From the cell containing the given text, extract its center point as (x, y) coordinate. 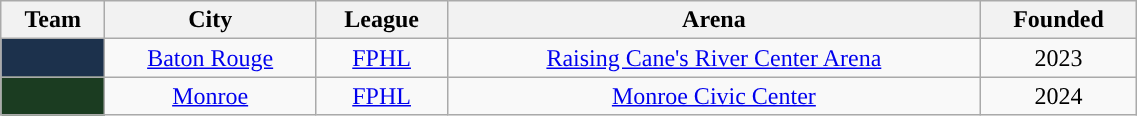
2023 (1058, 58)
Arena (714, 20)
City (210, 20)
Monroe (210, 96)
League (382, 20)
2024 (1058, 96)
Baton Rouge (210, 58)
Monroe Civic Center (714, 96)
Founded (1058, 20)
Raising Cane's River Center Arena (714, 58)
Team (53, 20)
